Locate the cell with the specified text and output its (X, Y) center coordinate. 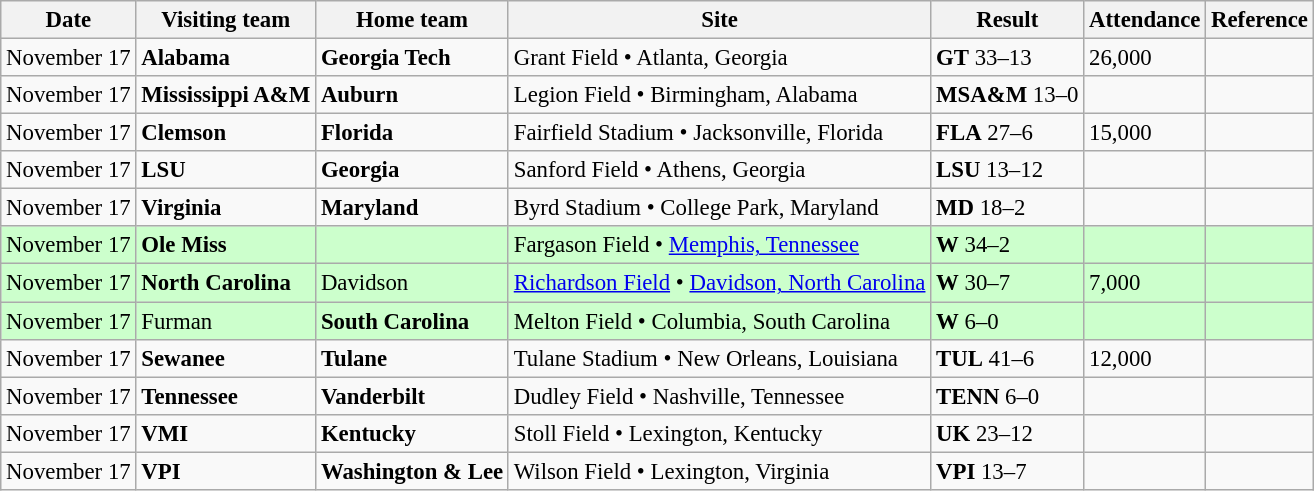
Tennessee (226, 396)
Alabama (226, 58)
TENN 6–0 (1008, 396)
VMI (226, 433)
Vanderbilt (412, 396)
GT 33–13 (1008, 58)
W 34–2 (1008, 245)
7,000 (1145, 283)
W 6–0 (1008, 321)
VPI (226, 471)
LSU 13–12 (1008, 170)
MSA&M 13–0 (1008, 95)
North Carolina (226, 283)
W 30–7 (1008, 283)
Auburn (412, 95)
Fargason Field • Memphis, Tennessee (719, 245)
UK 23–12 (1008, 433)
12,000 (1145, 358)
15,000 (1145, 133)
FLA 27–6 (1008, 133)
Site (719, 20)
Stoll Field • Lexington, Kentucky (719, 433)
Tulane (412, 358)
Richardson Field • Davidson, North Carolina (719, 283)
Fairfield Stadium • Jacksonville, Florida (719, 133)
Sanford Field • Athens, Georgia (719, 170)
Georgia Tech (412, 58)
Clemson (226, 133)
Legion Field • Birmingham, Alabama (719, 95)
Reference (1260, 20)
Grant Field • Atlanta, Georgia (719, 58)
Virginia (226, 208)
Melton Field • Columbia, South Carolina (719, 321)
Dudley Field • Nashville, Tennessee (719, 396)
Mississippi A&M (226, 95)
Result (1008, 20)
Home team (412, 20)
South Carolina (412, 321)
Georgia (412, 170)
Davidson (412, 283)
26,000 (1145, 58)
Kentucky (412, 433)
Washington & Lee (412, 471)
TUL 41–6 (1008, 358)
Sewanee (226, 358)
Maryland (412, 208)
LSU (226, 170)
Date (68, 20)
Ole Miss (226, 245)
VPI 13–7 (1008, 471)
Byrd Stadium • College Park, Maryland (719, 208)
Florida (412, 133)
Wilson Field • Lexington, Virginia (719, 471)
Tulane Stadium • New Orleans, Louisiana (719, 358)
MD 18–2 (1008, 208)
Visiting team (226, 20)
Furman (226, 321)
Attendance (1145, 20)
